Scan for the cell matching the given text and deliver its (X, Y) coordinate at center. 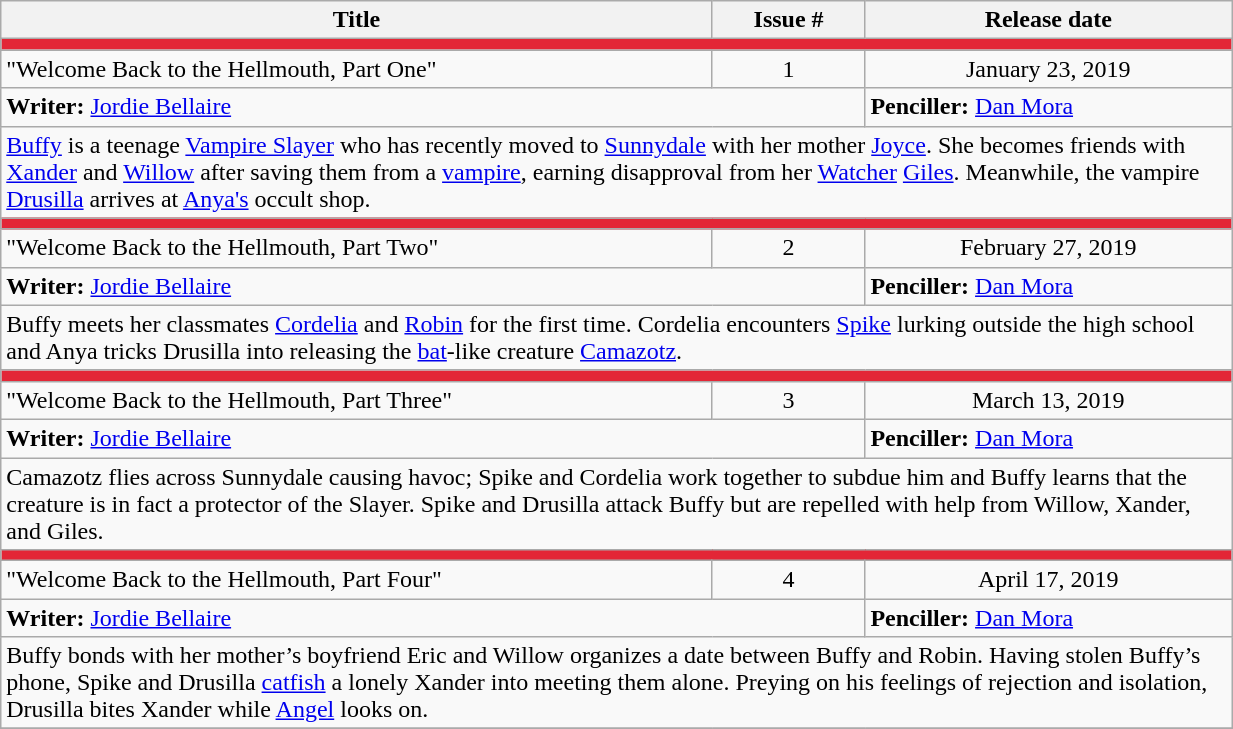
1 (788, 69)
"Welcome Back to the Hellmouth, Part Three" (356, 400)
February 27, 2019 (1048, 248)
"Welcome Back to the Hellmouth, Part One" (356, 69)
"Welcome Back to the Hellmouth, Part Four" (356, 580)
Title (356, 20)
3 (788, 400)
Release date (1048, 20)
2 (788, 248)
4 (788, 580)
January 23, 2019 (1048, 69)
March 13, 2019 (1048, 400)
Issue # (788, 20)
April 17, 2019 (1048, 580)
"Welcome Back to the Hellmouth, Part Two" (356, 248)
